Find where the given text appears and provide that cell's center as [x, y] coordinate. 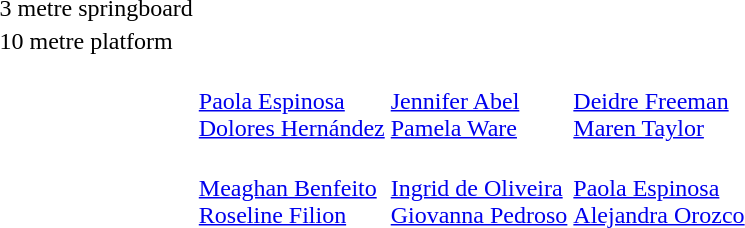
Jennifer AbelPamela Ware [479, 101]
Paola EspinosaDolores Hernández [292, 101]
